Return the (x, y) coordinate for the center point of the cell that contains the specified text.  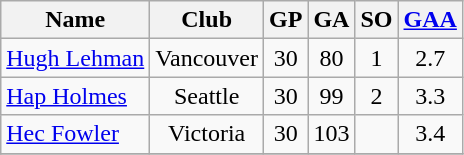
103 (332, 134)
GAA (430, 20)
2.7 (430, 58)
3.3 (430, 96)
Seattle (207, 96)
2 (376, 96)
GP (285, 20)
80 (332, 58)
Name (76, 20)
99 (332, 96)
Hugh Lehman (76, 58)
3.4 (430, 134)
GA (332, 20)
Hec Fowler (76, 134)
SO (376, 20)
Vancouver (207, 58)
Club (207, 20)
Hap Holmes (76, 96)
Victoria (207, 134)
1 (376, 58)
